Detect which cell encompasses the target text, then output its (X, Y) center coordinate. 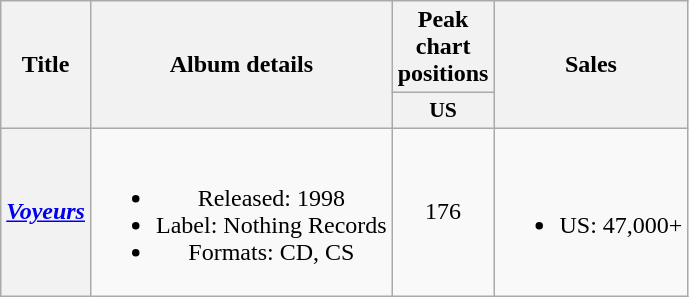
Title (46, 65)
Peak chart positions (443, 47)
Released: 1998Label: Nothing RecordsFormats: CD, CS (241, 212)
Sales (591, 65)
US: 47,000+ (591, 212)
176 (443, 212)
Album details (241, 65)
Voyeurs (46, 212)
US (443, 111)
